For the text-containing cell, return its midpoint in [X, Y] coordinate format. 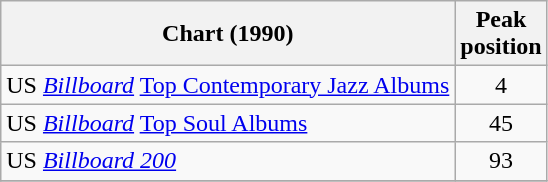
93 [501, 161]
US Billboard Top Soul Albums [228, 123]
Peakposition [501, 34]
Chart (1990) [228, 34]
US Billboard 200 [228, 161]
45 [501, 123]
US Billboard Top Contemporary Jazz Albums [228, 85]
4 [501, 85]
